From the cell containing the given text, extract its center point as [x, y] coordinate. 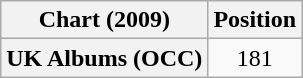
181 [255, 58]
Position [255, 20]
Chart (2009) [104, 20]
UK Albums (OCC) [104, 58]
